Output the (X, Y) coordinate of the center of the cell containing the given text.  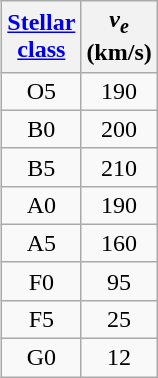
F0 (42, 281)
95 (119, 281)
A0 (42, 205)
G0 (42, 358)
25 (119, 319)
B0 (42, 129)
210 (119, 167)
Stellarclass (42, 36)
12 (119, 358)
160 (119, 243)
O5 (42, 91)
A5 (42, 243)
ve(km/s) (119, 36)
F5 (42, 319)
200 (119, 129)
B5 (42, 167)
